From the cell containing the given text, extract its center point as [x, y] coordinate. 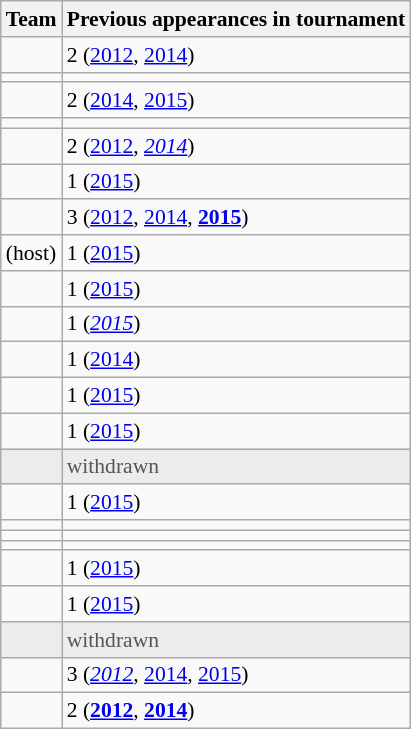
(host) [32, 253]
1 (2014) [236, 360]
2 (2014, 2015) [236, 101]
Previous appearances in tournament [236, 19]
Team [32, 19]
